From the cell containing the given text, extract its center point as (x, y) coordinate. 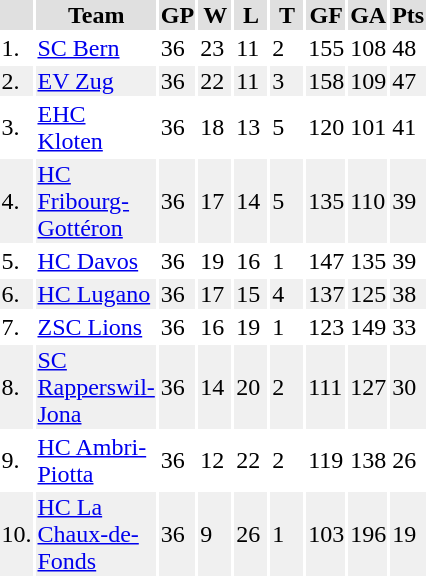
138 (368, 460)
18 (216, 128)
23 (216, 48)
48 (408, 48)
155 (326, 48)
3. (16, 128)
20 (252, 387)
38 (408, 294)
HC Davos (96, 261)
4 (288, 294)
41 (408, 128)
10. (16, 534)
6. (16, 294)
110 (368, 201)
HC Fribourg-Gottéron (96, 201)
SC Bern (96, 48)
111 (326, 387)
119 (326, 460)
147 (326, 261)
GA (368, 15)
9. (16, 460)
103 (326, 534)
12 (216, 460)
L (252, 15)
SC Rapperswil-Jona (96, 387)
5. (16, 261)
109 (368, 81)
15 (252, 294)
120 (326, 128)
3 (288, 81)
GF (326, 15)
Pts (408, 15)
T (288, 15)
123 (326, 327)
47 (408, 81)
125 (368, 294)
158 (326, 81)
127 (368, 387)
W (216, 15)
7. (16, 327)
9 (216, 534)
1. (16, 48)
2. (16, 81)
108 (368, 48)
8. (16, 387)
EHC Kloten (96, 128)
137 (326, 294)
30 (408, 387)
101 (368, 128)
EV Zug (96, 81)
196 (368, 534)
HC Ambri-Piotta (96, 460)
GP (177, 15)
HC Lugano (96, 294)
HC La Chaux-de-Fonds (96, 534)
4. (16, 201)
149 (368, 327)
Team (96, 15)
ZSC Lions (96, 327)
33 (408, 327)
13 (252, 128)
